Pinpoint the cell where the given text exists, returning its (X, Y) midpoint coordinate. 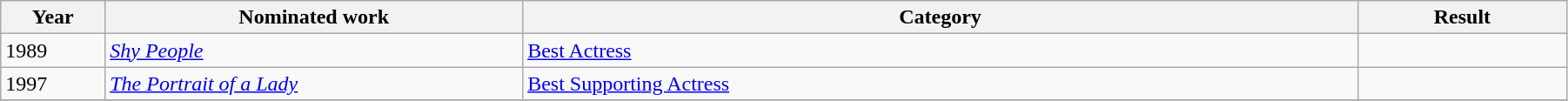
The Portrait of a Lady (314, 84)
Category (941, 17)
Shy People (314, 50)
1997 (53, 84)
Result (1462, 17)
Best Supporting Actress (941, 84)
Nominated work (314, 17)
Best Actress (941, 50)
1989 (53, 50)
Year (53, 17)
